Scan for the cell matching the given text and deliver its (X, Y) coordinate at center. 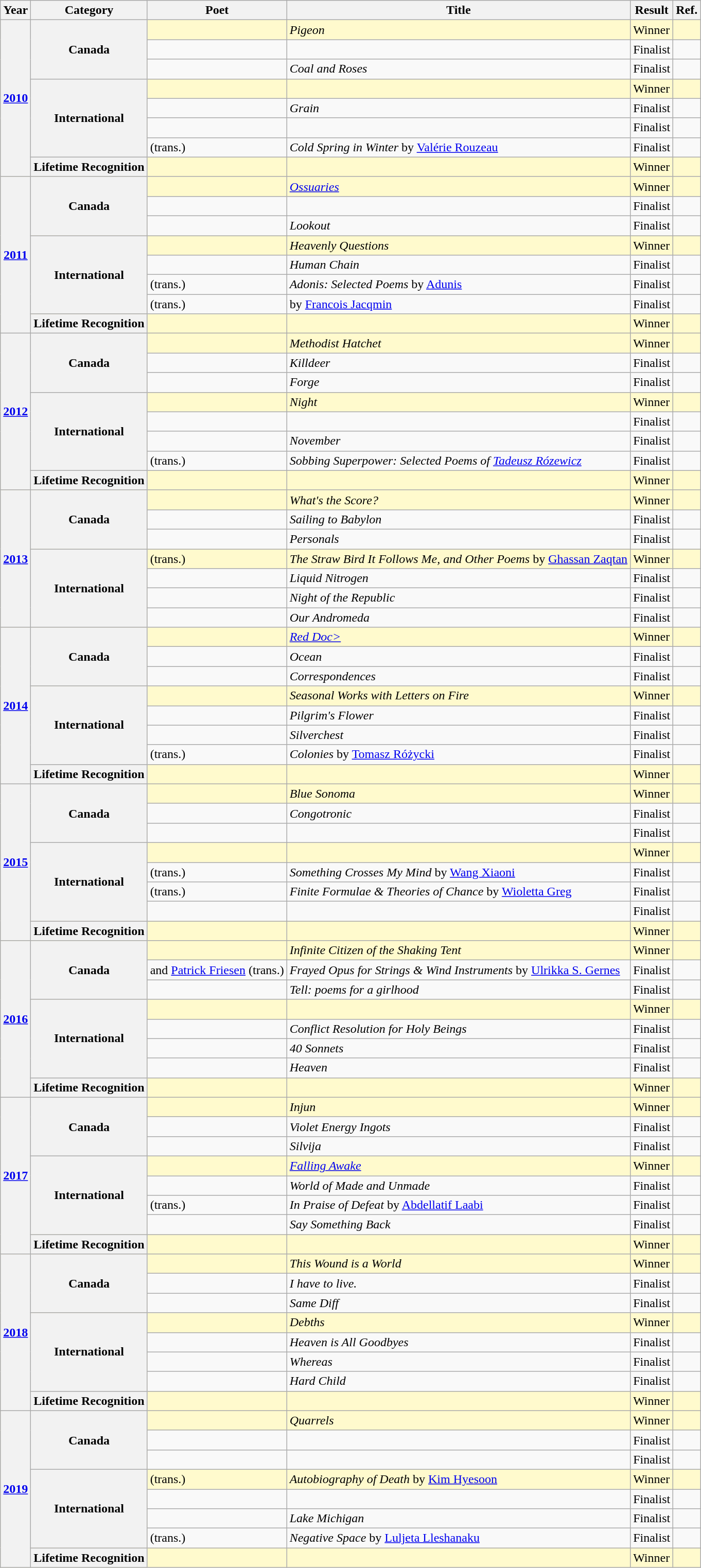
Ossuaries (458, 186)
Hard Child (458, 1381)
Adonis: Selected Poems by Adunis (458, 285)
Poet (217, 10)
Something Crosses My Mind by Wang Xiaoni (458, 872)
I have to live. (458, 1283)
In Praise of Defeat by Abdellatif Laabi (458, 1205)
2016 (15, 1019)
Lake Michigan (458, 1519)
Heaven (458, 1068)
Negative Space by Luljeta Lleshanaku (458, 1538)
Killdeer (458, 363)
Personals (458, 539)
Lookout (458, 225)
This Wound is a World (458, 1264)
Correspondences (458, 676)
2012 (15, 412)
Ref. (687, 10)
Methodist Hatchet (458, 343)
Seasonal Works with Letters on Fire (458, 696)
What's the Score? (458, 500)
Congotronic (458, 813)
Injun (458, 1107)
The Straw Bird It Follows Me, and Other Poems by Ghassan Zaqtan (458, 558)
Cold Spring in Winter by Valérie Rouzeau (458, 147)
Night (458, 402)
40 Sonnets (458, 1048)
Blue Sonoma (458, 794)
Silvija (458, 1146)
Sobbing Superpower: Selected Poems of Tadeusz Rózewicz (458, 461)
and Patrick Friesen (trans.) (217, 970)
Whereas (458, 1362)
Result (652, 10)
Quarrels (458, 1420)
Falling Awake (458, 1166)
Autobiography of Death by Kim Hyesoon (458, 1479)
Same Diff (458, 1303)
Infinite Citizen of the Shaking Tent (458, 950)
2015 (15, 862)
Our Andromeda (458, 618)
2013 (15, 558)
Debths (458, 1323)
Title (458, 10)
Heaven is All Goodbyes (458, 1342)
Grain (458, 108)
2010 (15, 98)
Human Chain (458, 265)
Forge (458, 382)
Sailing to Babylon (458, 519)
2011 (15, 255)
Pilgrim's Flower (458, 715)
Coal and Roses (458, 69)
Frayed Opus for Strings & Wind Instruments by Ulrikka S. Gernes (458, 970)
Red Doc> (458, 637)
Year (15, 10)
by Francois Jacqmin (458, 304)
2014 (15, 706)
Heavenly Questions (458, 245)
Pigeon (458, 30)
Liquid Nitrogen (458, 578)
Ocean (458, 657)
Conflict Resolution for Holy Beings (458, 1029)
Say Something Back (458, 1225)
Finite Formulae & Theories of Chance by Wioletta Greg (458, 892)
2018 (15, 1332)
Night of the Republic (458, 598)
November (458, 441)
2019 (15, 1489)
2017 (15, 1175)
Violet Energy Ingots (458, 1126)
Category (89, 10)
Silverchest (458, 735)
Colonies by Tomasz Różycki (458, 754)
World of Made and Unmade (458, 1185)
Tell: poems for a girlhood (458, 990)
